Pinpoint the cell where the given text exists, returning its [X, Y] midpoint coordinate. 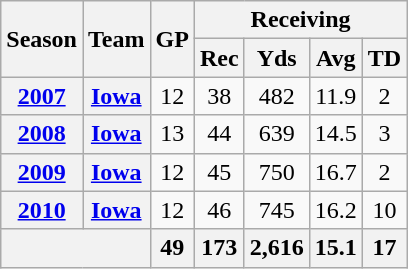
TD [384, 58]
482 [276, 96]
16.2 [336, 210]
2009 [42, 172]
46 [219, 210]
2007 [42, 96]
750 [276, 172]
38 [219, 96]
Receiving [300, 20]
10 [384, 210]
13 [172, 134]
Season [42, 39]
2008 [42, 134]
Yds [276, 58]
173 [219, 248]
49 [172, 248]
2010 [42, 210]
17 [384, 248]
GP [172, 39]
745 [276, 210]
3 [384, 134]
14.5 [336, 134]
Team [116, 39]
2,616 [276, 248]
16.7 [336, 172]
Rec [219, 58]
639 [276, 134]
44 [219, 134]
Avg [336, 58]
11.9 [336, 96]
15.1 [336, 248]
45 [219, 172]
